From the cell containing the given text, extract its center point as (X, Y) coordinate. 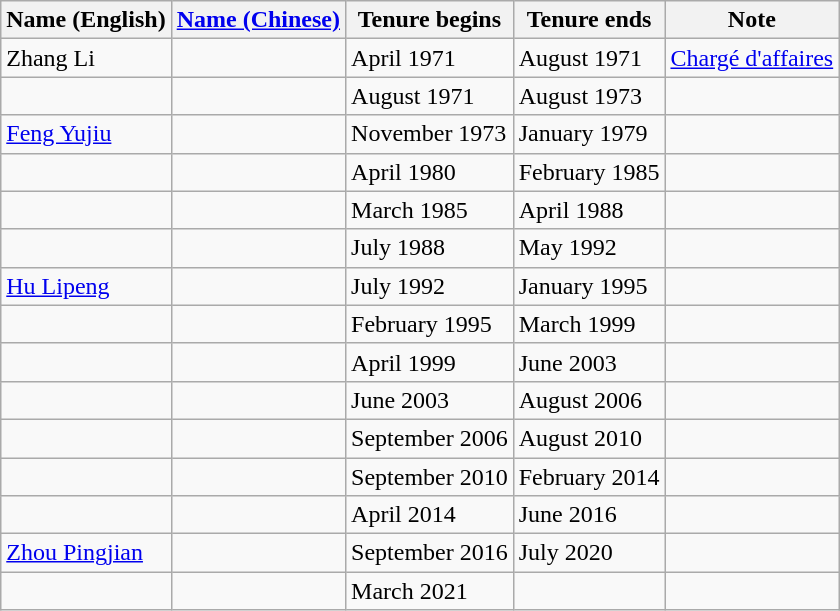
April 2014 (430, 515)
August 2006 (589, 400)
July 2020 (589, 553)
Name (English) (86, 20)
Name (Chinese) (258, 20)
March 2021 (430, 591)
August 1973 (589, 96)
Tenure ends (589, 20)
Chargé d'affaires (752, 58)
March 1985 (430, 210)
August 2010 (589, 438)
Zhou Pingjian (86, 553)
May 1992 (589, 248)
September 2016 (430, 553)
January 1995 (589, 286)
Hu Lipeng (86, 286)
Note (752, 20)
February 1995 (430, 324)
February 1985 (589, 172)
Feng Yujiu (86, 134)
March 1999 (589, 324)
April 1988 (589, 210)
April 1999 (430, 362)
September 2010 (430, 477)
January 1979 (589, 134)
Tenure begins (430, 20)
April 1971 (430, 58)
Zhang Li (86, 58)
July 1988 (430, 248)
February 2014 (589, 477)
June 2016 (589, 515)
April 1980 (430, 172)
July 1992 (430, 286)
September 2006 (430, 438)
November 1973 (430, 134)
